Pinpoint the cell where the given text exists, returning its (x, y) midpoint coordinate. 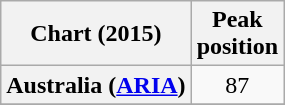
Australia (ARIA) (96, 85)
Chart (2015) (96, 34)
87 (237, 85)
Peakposition (237, 34)
